Capture the cell that displays the provided text and extract its [X, Y] central coordinate. 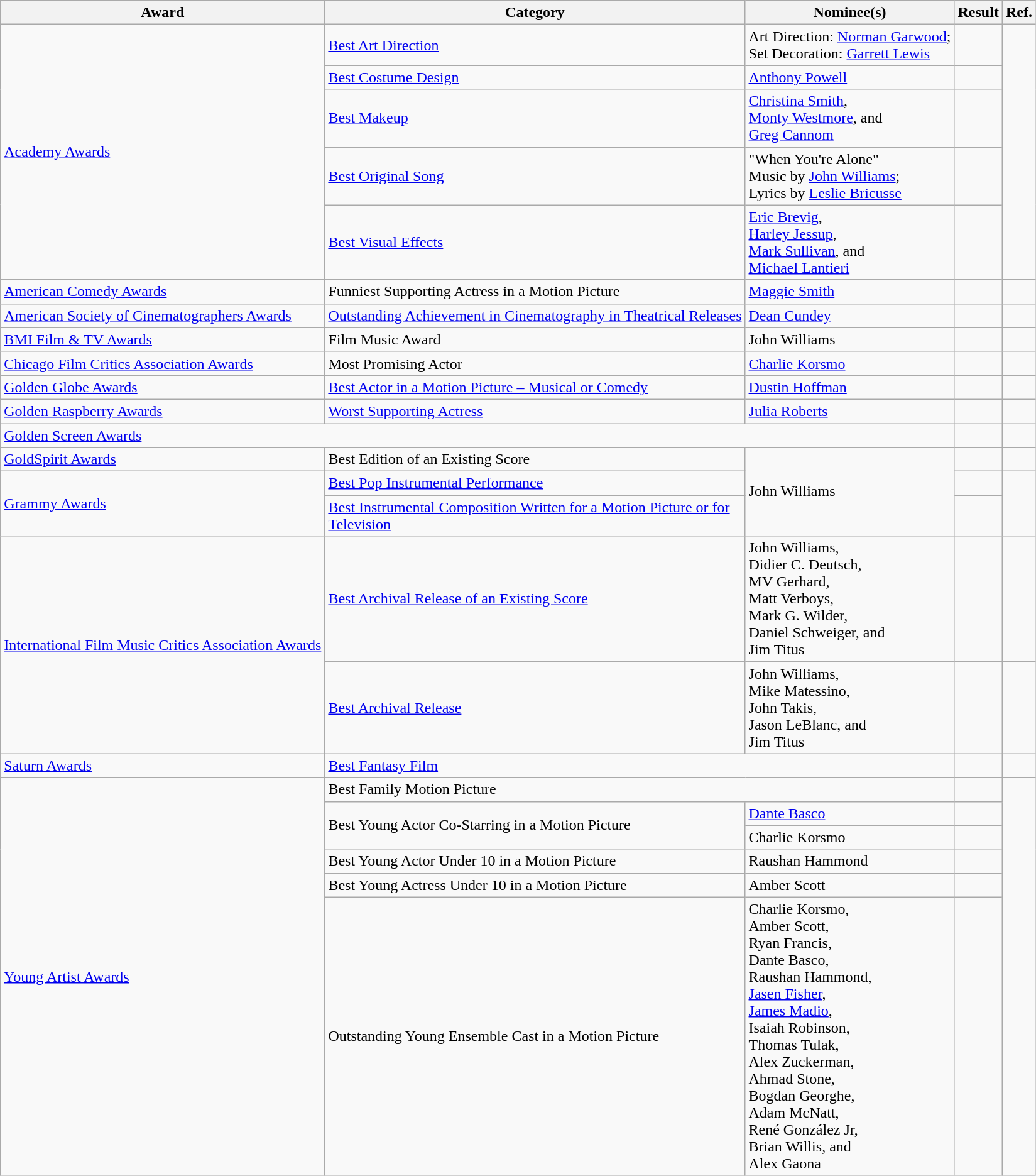
Funniest Supporting Actress in a Motion Picture [535, 292]
"When You're Alone" Music by John Williams; Lyrics by Leslie Bricusse [849, 176]
Best Fantasy Film [640, 766]
Best Archival Release of an Existing Score [535, 599]
Best Actor in a Motion Picture – Musical or Comedy [535, 387]
Best Young Actor Under 10 in a Motion Picture [535, 861]
Best Makeup [535, 118]
Best Young Actor Co-Starring in a Motion Picture [535, 825]
Eric Brevig, Harley Jessup, Mark Sullivan, and Michael Lantieri [849, 243]
Nominee(s) [849, 13]
Raushan Hammond [849, 861]
BMI Film & TV Awards [163, 339]
Maggie Smith [849, 292]
Dean Cundey [849, 316]
Amber Scott [849, 885]
Best Art Direction [535, 45]
John Williams, Mike Matessino, John Takis, Jason LeBlanc, and Jim Titus [849, 708]
Film Music Award [535, 339]
Best Young Actress Under 10 in a Motion Picture [535, 885]
Best Visual Effects [535, 243]
Chicago Film Critics Association Awards [163, 363]
Julia Roberts [849, 411]
Best Archival Release [535, 708]
Christina Smith, Monty Westmore, and Greg Cannom [849, 118]
Saturn Awards [163, 766]
Result [978, 13]
Art Direction: Norman Garwood; Set Decoration: Garrett Lewis [849, 45]
John Williams, Didier C. Deutsch, MV Gerhard, Matt Verboys, Mark G. Wilder, Daniel Schweiger, and Jim Titus [849, 599]
Dante Basco [849, 813]
American Comedy Awards [163, 292]
Best Original Song [535, 176]
Outstanding Achievement in Cinematography in Theatrical Releases [535, 316]
Golden Screen Awards [477, 436]
Best Edition of an Existing Score [535, 459]
Dustin Hoffman [849, 387]
International Film Music Critics Association Awards [163, 645]
Most Promising Actor [535, 363]
Golden Globe Awards [163, 387]
Category [535, 13]
Best Family Motion Picture [640, 789]
Anthony Powell [849, 77]
GoldSpirit Awards [163, 459]
American Society of Cinematographers Awards [163, 316]
Ref. [1019, 13]
Best Costume Design [535, 77]
Golden Raspberry Awards [163, 411]
Best Pop Instrumental Performance [535, 483]
Grammy Awards [163, 504]
Academy Awards [163, 152]
Outstanding Young Ensemble Cast in a Motion Picture [535, 1036]
Award [163, 13]
Best Instrumental Composition Written for a Motion Picture or for Television [535, 515]
Worst Supporting Actress [535, 411]
Young Artist Awards [163, 977]
